Detect which cell encompasses the target text, then output its [X, Y] center coordinate. 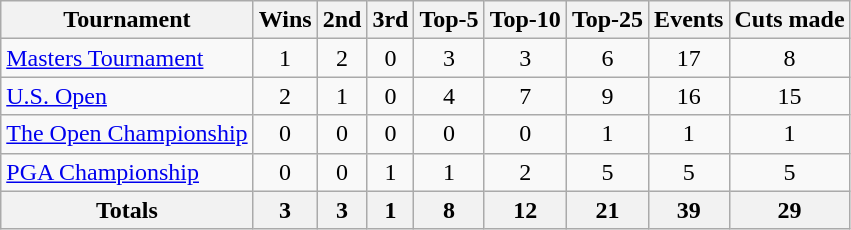
29 [790, 210]
7 [525, 96]
Masters Tournament [127, 58]
Cuts made [790, 20]
39 [689, 210]
15 [790, 96]
9 [607, 96]
U.S. Open [127, 96]
Events [689, 20]
Top-5 [449, 20]
The Open Championship [127, 134]
12 [525, 210]
Wins [285, 20]
Top-10 [525, 20]
21 [607, 210]
Top-25 [607, 20]
3rd [390, 20]
16 [689, 96]
PGA Championship [127, 172]
Totals [127, 210]
4 [449, 96]
2nd [342, 20]
6 [607, 58]
Tournament [127, 20]
17 [689, 58]
